Detect which cell encompasses the target text, then output its (X, Y) center coordinate. 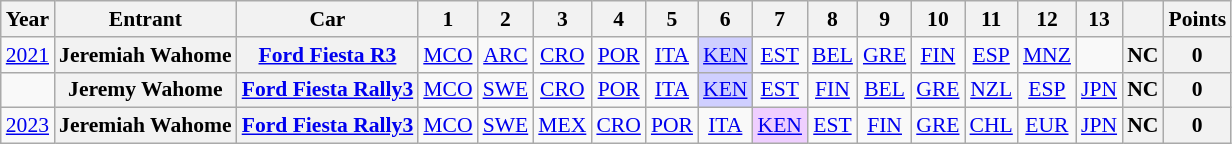
Points (1197, 19)
13 (1099, 19)
9 (884, 19)
MEX (562, 126)
8 (832, 19)
MNZ (1047, 55)
11 (992, 19)
ARC (506, 55)
NZL (992, 90)
1 (448, 19)
EUR (1047, 126)
2023 (28, 126)
6 (725, 19)
Year (28, 19)
2021 (28, 55)
7 (780, 19)
4 (618, 19)
12 (1047, 19)
Entrant (146, 19)
Car (328, 19)
10 (938, 19)
5 (672, 19)
3 (562, 19)
2 (506, 19)
Jeremy Wahome (146, 90)
CHL (992, 126)
Ford Fiesta R3 (328, 55)
